Detect which cell encompasses the target text, then output its (X, Y) center coordinate. 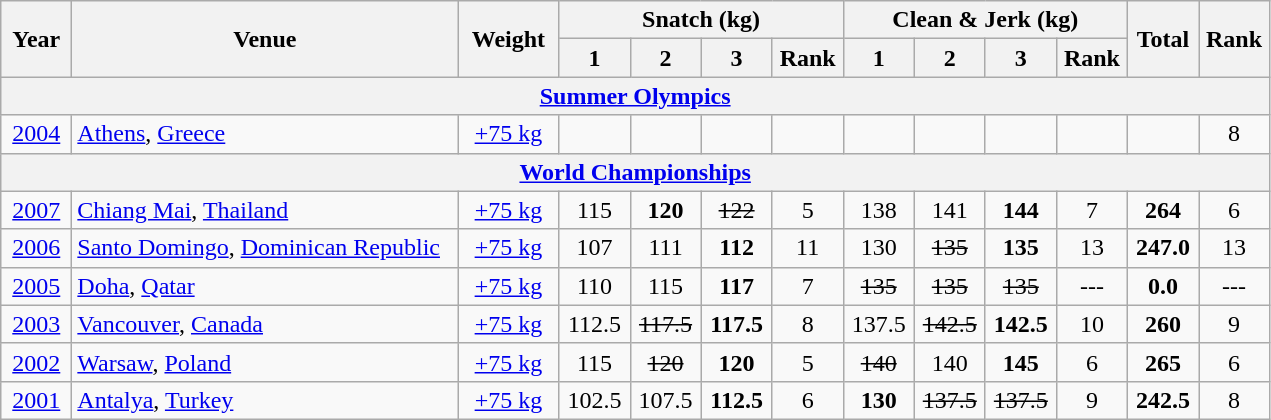
117 (736, 286)
247.0 (1162, 248)
Vancouver, Canada (265, 324)
2002 (36, 362)
110 (594, 286)
Antalya, Turkey (265, 400)
Warsaw, Poland (265, 362)
107 (594, 248)
Snatch (kg) (701, 20)
144 (1020, 210)
242.5 (1162, 400)
2001 (36, 400)
122 (736, 210)
112 (736, 248)
260 (1162, 324)
107.5 (666, 400)
141 (950, 210)
2005 (36, 286)
Athens, Greece (265, 134)
Venue (265, 39)
World Championships (636, 172)
111 (666, 248)
0.0 (1162, 286)
265 (1162, 362)
138 (878, 210)
2003 (36, 324)
145 (1020, 362)
2004 (36, 134)
Total (1162, 39)
Santo Domingo, Dominican Republic (265, 248)
Weight (508, 39)
Summer Olympics (636, 96)
102.5 (594, 400)
Year (36, 39)
2006 (36, 248)
264 (1162, 210)
11 (808, 248)
10 (1092, 324)
Chiang Mai, Thailand (265, 210)
2007 (36, 210)
Clean & Jerk (kg) (985, 20)
Doha, Qatar (265, 286)
